Output the [X, Y] coordinate of the center of the cell containing the given text.  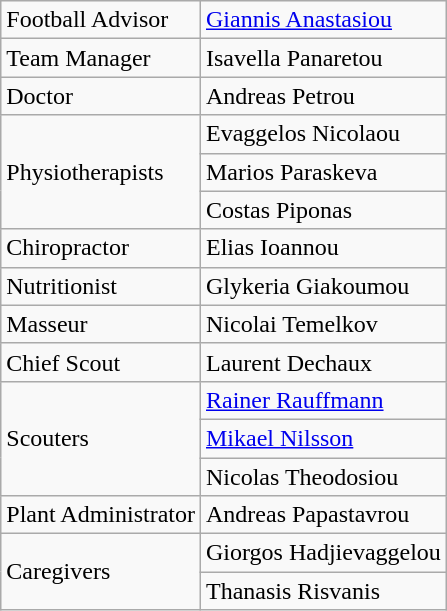
Giorgos Hadjievaggelou [323, 553]
Evaggelos Nicolaou [323, 134]
Masseur [101, 324]
Isavella Panaretou [323, 58]
Marios Paraskeva [323, 172]
Costas Piponas [323, 210]
Scouters [101, 438]
Glykeria Giakoumou [323, 286]
Laurent Dechaux [323, 362]
Team Manager [101, 58]
Plant Administrator [101, 515]
Rainer Rauffmann [323, 400]
Νutritionist [101, 286]
Chief Scout [101, 362]
Physiotherapists [101, 172]
Thanasis Risvanis [323, 591]
Elias Ioannou [323, 248]
Nicolas Theodosiou [323, 477]
Caregivers [101, 572]
Football Advisor [101, 20]
Mikael Nilsson [323, 438]
Andreas Petrou [323, 96]
Andreas Papastavrou [323, 515]
Doctor [101, 96]
Nicolai Temelkov [323, 324]
Chiropractor [101, 248]
Giannis Anastasiou [323, 20]
